Extract the [X, Y] coordinate from the center of the cell holding the provided text.  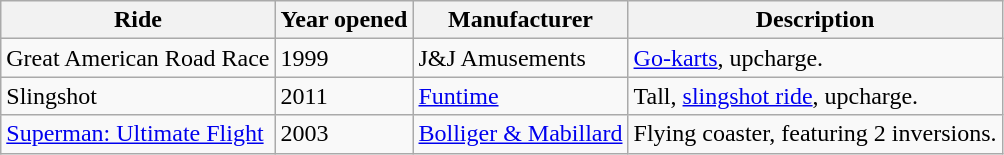
Go-karts, upcharge. [815, 58]
Flying coaster, featuring 2 inversions. [815, 134]
Slingshot [138, 96]
1999 [344, 58]
Funtime [520, 96]
Year opened [344, 20]
Great American Road Race [138, 58]
2011 [344, 96]
Description [815, 20]
Tall, slingshot ride, upcharge. [815, 96]
J&J Amusements [520, 58]
Ride [138, 20]
Superman: Ultimate Flight [138, 134]
2003 [344, 134]
Bolliger & Mabillard [520, 134]
Manufacturer [520, 20]
